Locate the cell with the specified text and output its (X, Y) center coordinate. 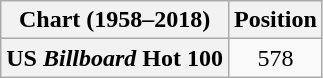
US Billboard Hot 100 (115, 58)
578 (276, 58)
Chart (1958–2018) (115, 20)
Position (276, 20)
